Pinpoint the cell where the given text exists, returning its [x, y] midpoint coordinate. 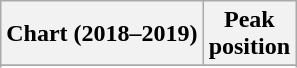
Chart (2018–2019) [102, 34]
Peakposition [249, 34]
